For the text-containing cell, return its midpoint in [X, Y] coordinate format. 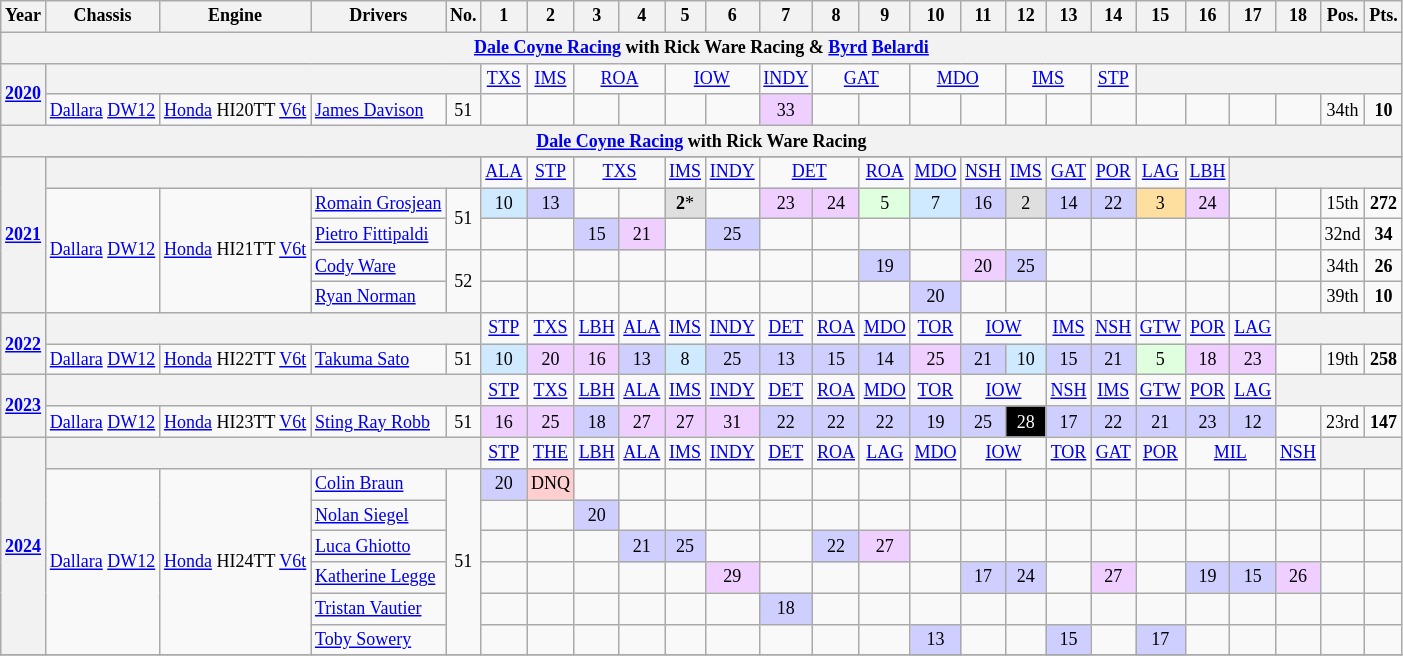
28 [1026, 422]
2022 [24, 343]
Toby Sowery [378, 640]
33 [786, 110]
Pos. [1342, 16]
Honda HI22TT V6t [236, 360]
Colin Braun [378, 484]
2021 [24, 235]
Romain Grosjean [378, 204]
No. [464, 16]
Pietro Fittipaldi [378, 234]
1 [504, 16]
258 [1384, 360]
39th [1342, 296]
Engine [236, 16]
11 [984, 16]
Takuma Sato [378, 360]
Pts. [1384, 16]
Honda HI21TT V6t [236, 250]
52 [464, 281]
Sting Ray Robb [378, 422]
15th [1342, 204]
Year [24, 16]
2023 [24, 406]
32nd [1342, 234]
Chassis [102, 16]
Honda HI23TT V6t [236, 422]
9 [884, 16]
Tristan Vautier [378, 608]
Katherine Legge [378, 578]
Dale Coyne Racing with Rick Ware Racing & Byrd Belardi [702, 48]
147 [1384, 422]
Drivers [378, 16]
Honda HI20TT V6t [236, 110]
DNQ [551, 484]
MIL [1230, 452]
THE [551, 452]
Honda HI24TT V6t [236, 562]
2* [686, 204]
23rd [1342, 422]
4 [642, 16]
Dale Coyne Racing with Rick Ware Racing [702, 140]
2020 [24, 94]
Luca Ghiotto [378, 546]
19th [1342, 360]
Nolan Siegel [378, 516]
Cody Ware [378, 266]
James Davison [378, 110]
2024 [24, 546]
31 [732, 422]
272 [1384, 204]
34 [1384, 234]
29 [732, 578]
6 [732, 16]
Ryan Norman [378, 296]
